Scan for the cell matching the given text and deliver its [X, Y] coordinate at center. 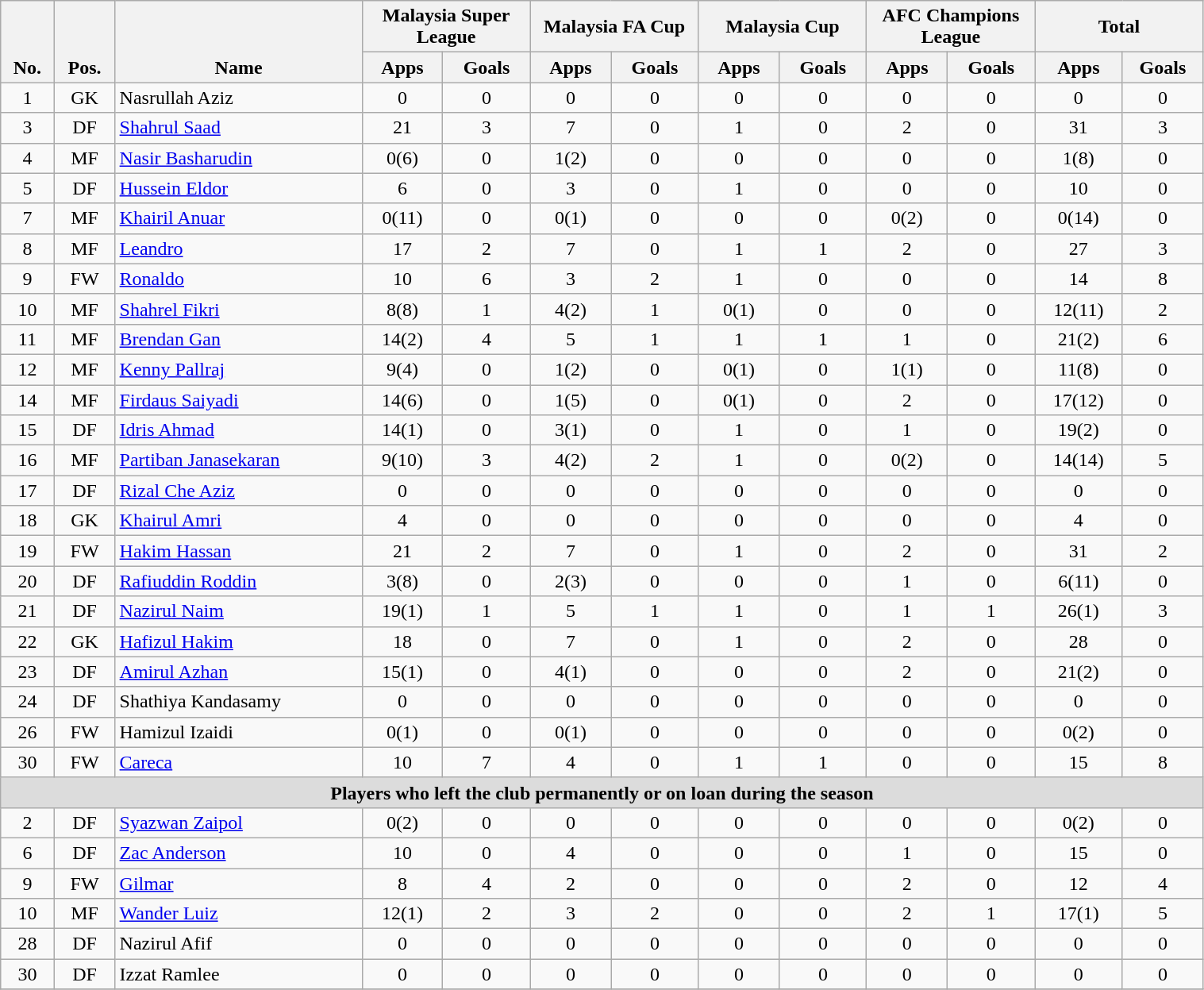
Wander Luiz [238, 914]
Nasir Basharudin [238, 158]
19 [27, 551]
16 [27, 460]
0(11) [402, 218]
27 [1079, 248]
Idris Ahmad [238, 430]
Kenny Pallraj [238, 369]
Rafiuddin Roddin [238, 581]
11(8) [1079, 369]
12(11) [1079, 309]
Hamizul Izaidi [238, 732]
19(1) [402, 611]
Total [1119, 27]
Khairil Anuar [238, 218]
Shahrel Fikri [238, 309]
9(10) [402, 460]
Firdaus Saiyadi [238, 399]
Khairul Amri [238, 521]
14(2) [402, 339]
12(1) [402, 914]
Nazirul Naim [238, 611]
26(1) [1079, 611]
Players who left the club permanently or on loan during the season [602, 792]
AFC Champions League [951, 27]
20 [27, 581]
1(5) [571, 399]
Zac Anderson [238, 853]
Partiban Janasekaran [238, 460]
Nazirul Afif [238, 944]
Hakim Hassan [238, 551]
Hafizul Hakim [238, 641]
14(6) [402, 399]
Shathiya Kandasamy [238, 702]
2(3) [571, 581]
Ronaldo [238, 279]
1(8) [1079, 158]
Malaysia Super League [446, 27]
Amirul Azhan [238, 672]
Brendan Gan [238, 339]
24 [27, 702]
Syazwan Zaipol [238, 822]
6(11) [1079, 581]
11 [27, 339]
3(1) [571, 430]
No. [27, 41]
15(1) [402, 672]
Izzat Ramlee [238, 974]
0(6) [402, 158]
19(2) [1079, 430]
Pos. [84, 41]
Malaysia FA Cup [614, 27]
3(8) [402, 581]
22 [27, 641]
8(8) [402, 309]
14(14) [1079, 460]
23 [27, 672]
Nasrullah Aziz [238, 98]
Malaysia Cup [783, 27]
9(4) [402, 369]
17(12) [1079, 399]
14(1) [402, 430]
26 [27, 732]
1(1) [907, 369]
Rizal Che Aziz [238, 491]
0(14) [1079, 218]
17(1) [1079, 914]
Leandro [238, 248]
Name [238, 41]
Shahrul Saad [238, 128]
Careca [238, 762]
4(1) [571, 672]
Gilmar [238, 884]
Hussein Eldor [238, 188]
